Find where the given text appears and provide that cell's center as [x, y] coordinate. 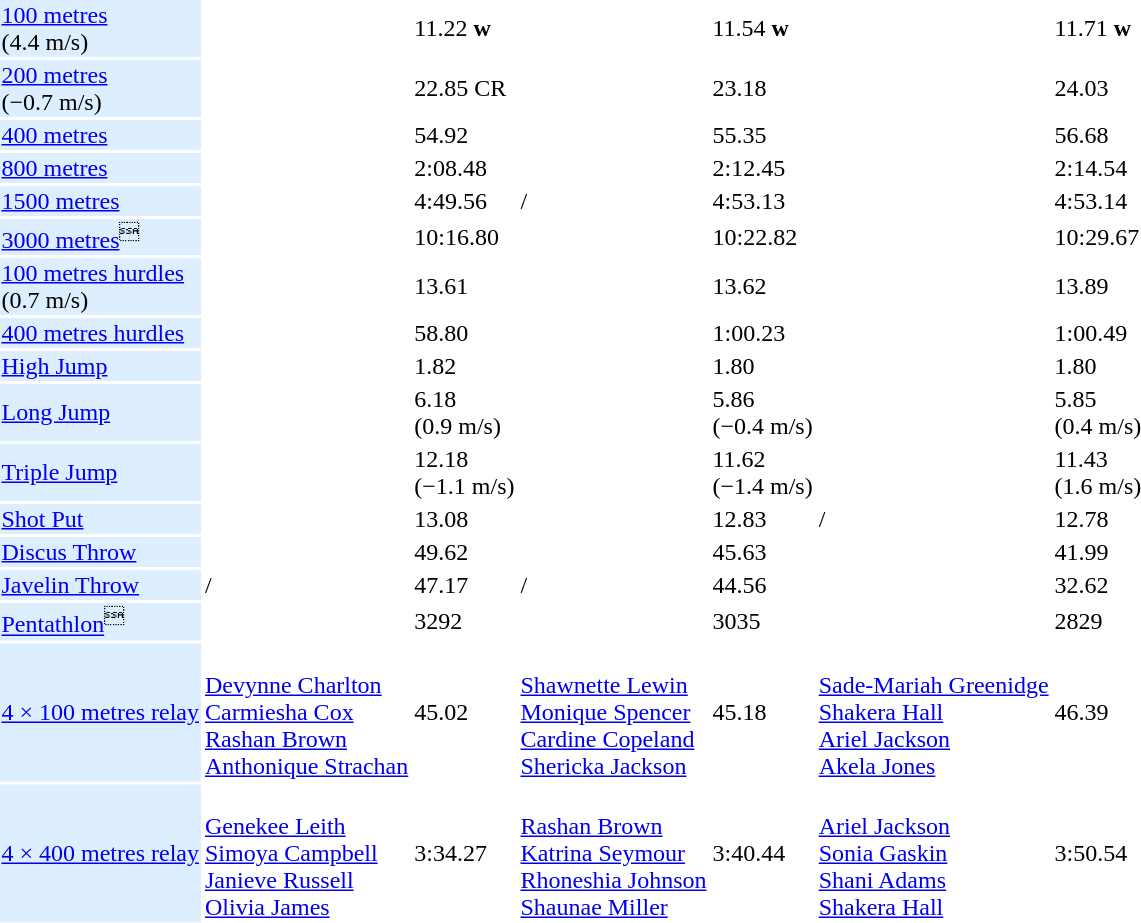
3:34.27 [464, 853]
13.61 [464, 286]
2:08.48 [464, 168]
12.18 (−1.1 m/s) [464, 472]
5.86 (−0.4 m/s) [762, 412]
6.18 (0.9 m/s) [464, 412]
200 metres (−0.7 m/s) [100, 88]
44.56 [762, 585]
4 × 100 metres relay [100, 712]
11.54 w [762, 28]
22.85 CR [464, 88]
3000 metres [100, 237]
100 metres hurdles (0.7 m/s) [100, 286]
Devynne Charlton Carmiesha Cox Rashan Brown Anthonique Strachan [306, 712]
3035 [762, 621]
4:49.56 [464, 201]
1500 metres [100, 201]
11.22 w [464, 28]
400 metres hurdles [100, 333]
4 × 400 metres relay [100, 853]
Rashan Brown Katrina Seymour Rhoneshia Johnson Shaunae Miller [614, 853]
12.83 [762, 519]
13.08 [464, 519]
Discus Throw [100, 552]
54.92 [464, 135]
10:22.82 [762, 237]
1.82 [464, 366]
45.18 [762, 712]
Long Jump [100, 412]
55.35 [762, 135]
4:53.13 [762, 201]
49.62 [464, 552]
3:40.44 [762, 853]
Sade-Mariah Greenidge Shakera Hall Ariel Jackson Akela Jones [934, 712]
400 metres [100, 135]
Genekee Leith Simoya Campbell Janieve Russell Olivia James [306, 853]
Pentathlon [100, 621]
Shot Put [100, 519]
Triple Jump [100, 472]
3292 [464, 621]
2:12.45 [762, 168]
1:00.23 [762, 333]
Javelin Throw [100, 585]
High Jump [100, 366]
10:16.80 [464, 237]
Shawnette Lewin Monique Spencer Cardine Copeland Shericka Jackson [614, 712]
800 metres [100, 168]
45.63 [762, 552]
58.80 [464, 333]
Ariel Jackson Sonia Gaskin Shani Adams Shakera Hall [934, 853]
1.80 [762, 366]
100 metres (4.4 m/s) [100, 28]
23.18 [762, 88]
13.62 [762, 286]
47.17 [464, 585]
11.62 (−1.4 m/s) [762, 472]
45.02 [464, 712]
